Scan for the cell matching the given text and deliver its (x, y) coordinate at center. 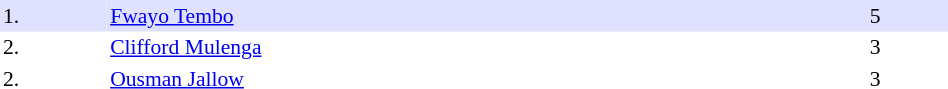
5 (908, 16)
Fwayo Tembo (487, 16)
1. (54, 16)
2. (54, 48)
3 (908, 48)
Clifford Mulenga (487, 48)
